Scan for the cell matching the given text and deliver its [X, Y] coordinate at center. 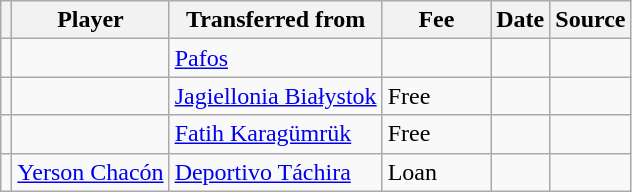
Date [520, 20]
Pafos [276, 58]
Jagiellonia Białystok [276, 96]
Deportivo Táchira [276, 172]
Player [90, 20]
Transferred from [276, 20]
Fatih Karagümrük [276, 134]
Loan [436, 172]
Fee [436, 20]
Yerson Chacón [90, 172]
Source [590, 20]
